Output the (x, y) coordinate of the center of the cell containing the given text.  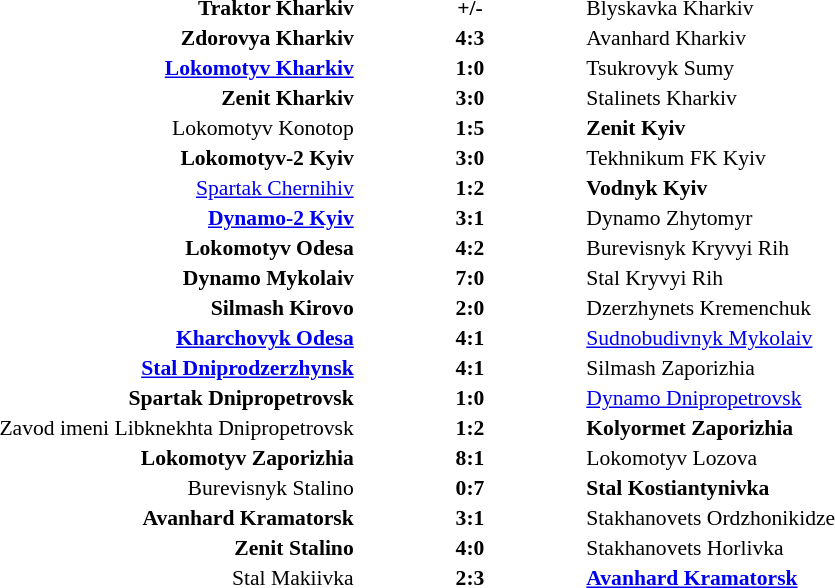
8:1 (470, 458)
0:7 (470, 488)
7:0 (470, 278)
4:0 (470, 548)
4:3 (470, 38)
1:5 (470, 128)
4:2 (470, 248)
2:0 (470, 308)
